Detect which cell encompasses the target text, then output its [X, Y] center coordinate. 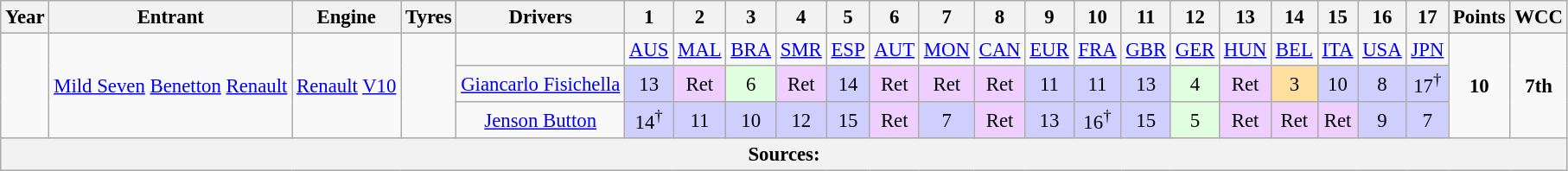
JPN [1428, 50]
7th [1539, 86]
AUT [894, 50]
AUS [649, 50]
16† [1098, 120]
Tyres [429, 17]
17 [1428, 17]
FRA [1098, 50]
WCC [1539, 17]
Renault V10 [347, 86]
GER [1195, 50]
Sources: [785, 155]
BRA [750, 50]
14† [649, 120]
16 [1382, 17]
Mild Seven Benetton Renault [171, 86]
HUN [1246, 50]
MON [947, 50]
Drivers [541, 17]
Giancarlo Fisichella [541, 84]
Entrant [171, 17]
17† [1428, 84]
GBR [1146, 50]
Jenson Button [541, 120]
ITA [1338, 50]
Engine [347, 17]
SMR [800, 50]
2 [700, 17]
USA [1382, 50]
ESP [848, 50]
EUR [1049, 50]
BEL [1295, 50]
MAL [700, 50]
Year [25, 17]
1 [649, 17]
Points [1480, 17]
CAN [999, 50]
